Capture the cell that displays the provided text and extract its (x, y) central coordinate. 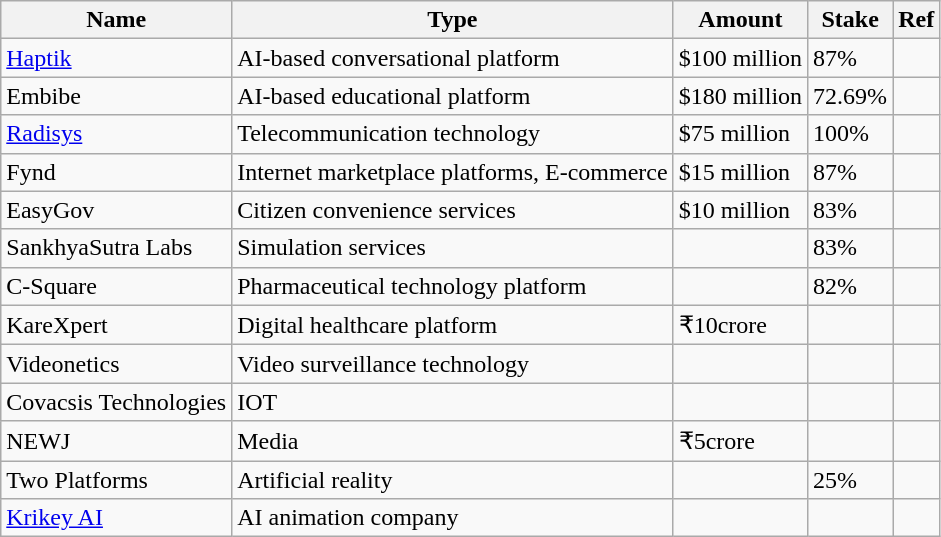
Citizen convenience services (453, 210)
$100 million (740, 58)
Amount (740, 20)
100% (850, 134)
EasyGov (116, 210)
SankhyaSutra Labs (116, 248)
Fynd (116, 172)
AI-based educational platform (453, 96)
Embibe (116, 96)
Digital healthcare platform (453, 325)
C-Square (116, 286)
Stake (850, 20)
Videonetics (116, 364)
$10 million (740, 210)
Simulation services (453, 248)
Media (453, 441)
Artificial reality (453, 479)
Covacsis Technologies (116, 402)
Telecommunication technology (453, 134)
25% (850, 479)
IOT (453, 402)
72.69% (850, 96)
$75 million (740, 134)
₹5crore (740, 441)
Two Platforms (116, 479)
Internet marketplace platforms, E-commerce (453, 172)
$15 million (740, 172)
$180 million (740, 96)
₹10crore (740, 325)
Type (453, 20)
82% (850, 286)
AI-based conversational platform (453, 58)
Pharmaceutical technology platform (453, 286)
NEWJ (116, 441)
Haptik (116, 58)
AI animation company (453, 518)
Ref (916, 20)
Name (116, 20)
Video surveillance technology (453, 364)
Radisys (116, 134)
Krikey AI (116, 518)
KareXpert (116, 325)
